Search for the cell housing the specified text and yield its (X, Y) center coordinate. 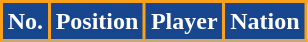
Position (96, 22)
Nation (265, 22)
No. (26, 22)
Player (184, 22)
